For the text-containing cell, return its midpoint in (x, y) coordinate format. 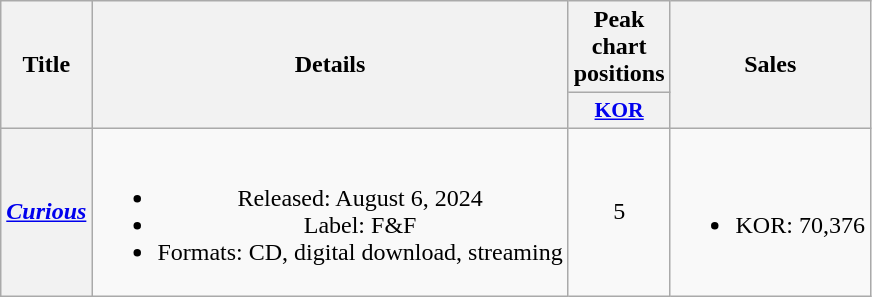
Released: August 6, 2024Label: F&FFormats: CD, digital download, streaming (330, 212)
KOR (619, 111)
Details (330, 65)
Curious (46, 212)
Title (46, 65)
Sales (770, 65)
5 (619, 212)
KOR: 70,376 (770, 212)
Peak chart positions (619, 47)
